Scan for the cell matching the given text and deliver its (x, y) coordinate at center. 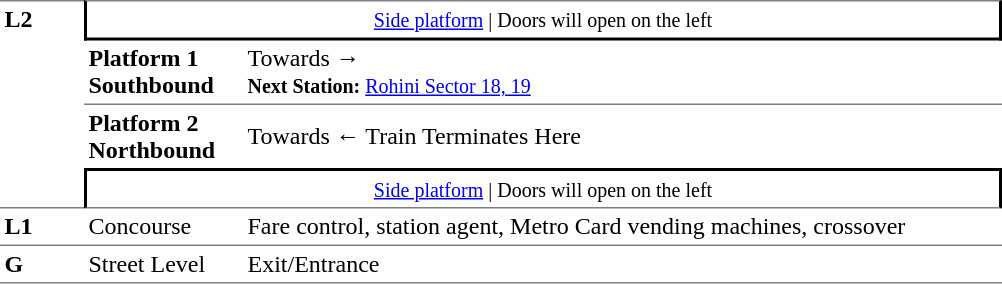
Exit/Entrance (622, 264)
L2 (42, 104)
Concourse (164, 226)
Platform 2Northbound (164, 136)
Street Level (164, 264)
Fare control, station agent, Metro Card vending machines, crossover (622, 226)
Towards → Next Station: Rohini Sector 18, 19 (622, 72)
Towards ← Train Terminates Here (622, 136)
G (42, 264)
Platform 1Southbound (164, 72)
L1 (42, 226)
